Determine the [X, Y] coordinate at the center of the cell enclosing the given text.  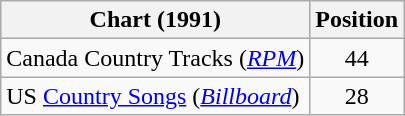
28 [357, 96]
Position [357, 20]
Canada Country Tracks (RPM) [156, 58]
US Country Songs (Billboard) [156, 96]
Chart (1991) [156, 20]
44 [357, 58]
